Capture the cell that displays the provided text and extract its (X, Y) central coordinate. 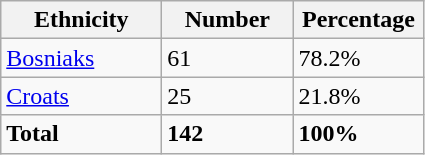
100% (358, 134)
142 (228, 134)
Croats (82, 96)
Number (228, 20)
78.2% (358, 58)
61 (228, 58)
Bosniaks (82, 58)
21.8% (358, 96)
Total (82, 134)
Ethnicity (82, 20)
Percentage (358, 20)
25 (228, 96)
